Extract the [x, y] coordinate from the center of the cell holding the provided text.  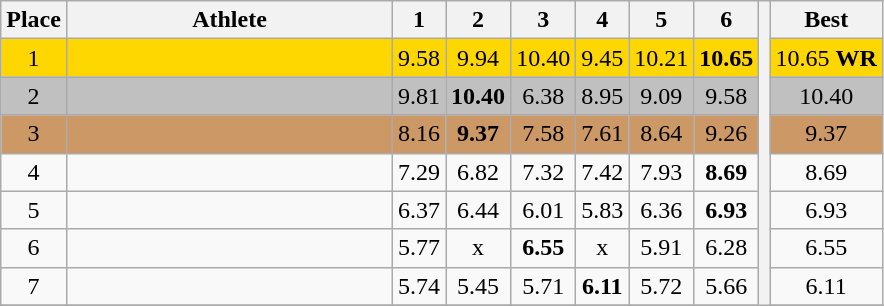
7.32 [544, 172]
9.09 [662, 96]
7.58 [544, 134]
6.37 [420, 210]
5.45 [478, 286]
5.72 [662, 286]
6.28 [726, 248]
Athlete [229, 20]
9.81 [420, 96]
10.65 [726, 58]
8.64 [662, 134]
7.93 [662, 172]
5.83 [602, 210]
9.26 [726, 134]
6.01 [544, 210]
6.38 [544, 96]
10.21 [662, 58]
5.66 [726, 286]
Place [34, 20]
8.95 [602, 96]
7.29 [420, 172]
5.71 [544, 286]
6.44 [478, 210]
10.65 WR [826, 58]
9.94 [478, 58]
7 [34, 286]
6.36 [662, 210]
5.91 [662, 248]
Best [826, 20]
9.45 [602, 58]
5.74 [420, 286]
7.61 [602, 134]
8.16 [420, 134]
5.77 [420, 248]
6.82 [478, 172]
7.42 [602, 172]
